Identify which cell holds the provided text, then report its (x, y) central coordinate. 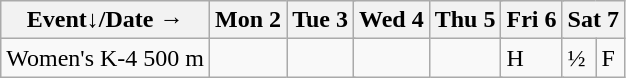
Event↓/Date → (106, 20)
Wed 4 (391, 20)
Thu 5 (465, 20)
Sat 7 (593, 20)
Women's K-4 500 m (106, 58)
F (610, 58)
H (532, 58)
Mon 2 (248, 20)
½ (579, 58)
Fri 6 (532, 20)
Tue 3 (320, 20)
